Search for the cell housing the specified text and yield its (x, y) center coordinate. 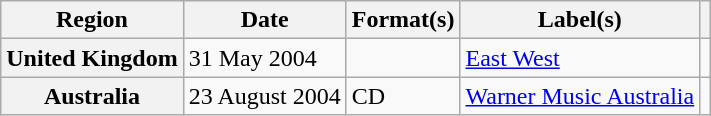
Region (92, 20)
Date (264, 20)
East West (580, 58)
Label(s) (580, 20)
Format(s) (403, 20)
Warner Music Australia (580, 96)
31 May 2004 (264, 58)
23 August 2004 (264, 96)
United Kingdom (92, 58)
CD (403, 96)
Australia (92, 96)
